Output the (x, y) coordinate of the center of the cell containing the given text.  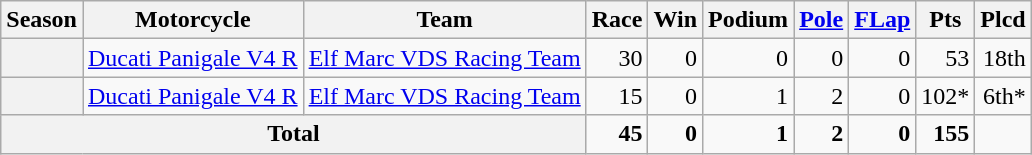
6th* (1003, 96)
Team (444, 20)
Race (617, 20)
Motorcycle (192, 20)
Season (42, 20)
30 (617, 58)
102* (946, 96)
Pole (822, 20)
Podium (748, 20)
Total (294, 134)
FLap (882, 20)
Win (676, 20)
45 (617, 134)
15 (617, 96)
155 (946, 134)
53 (946, 58)
Plcd (1003, 20)
18th (1003, 58)
Pts (946, 20)
